Find where the given text appears and provide that cell's center as (X, Y) coordinate. 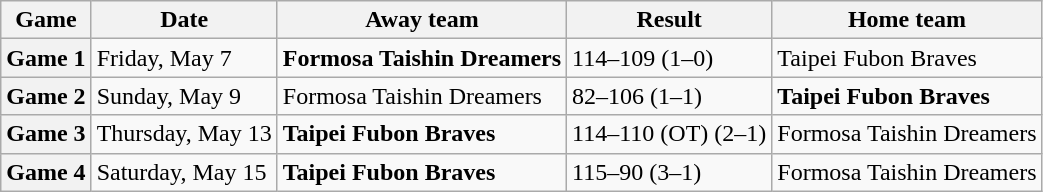
Home team (907, 20)
Away team (422, 20)
Friday, May 7 (184, 58)
Game 1 (46, 58)
Date (184, 20)
82–106 (1–1) (670, 96)
Game 3 (46, 134)
Result (670, 20)
Saturday, May 15 (184, 172)
114–110 (OT) (2–1) (670, 134)
114–109 (1–0) (670, 58)
Thursday, May 13 (184, 134)
115–90 (3–1) (670, 172)
Game (46, 20)
Game 2 (46, 96)
Sunday, May 9 (184, 96)
Game 4 (46, 172)
